Pinpoint the cell where the given text exists, returning its [x, y] midpoint coordinate. 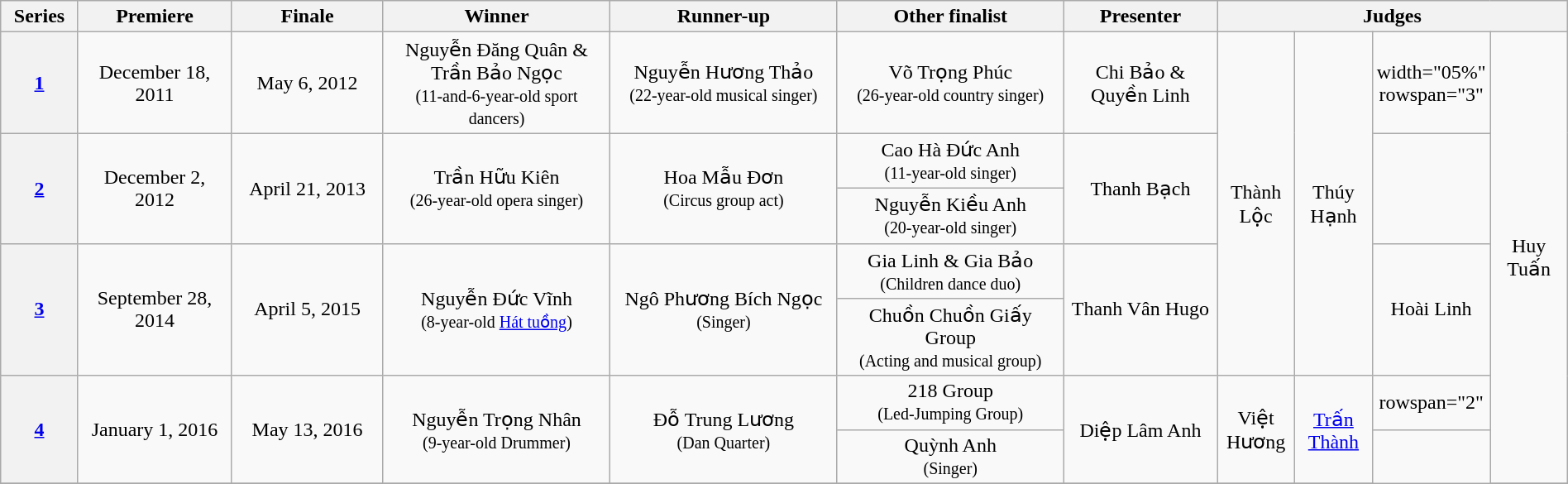
Huy Tuấn [1528, 258]
Đỗ Trung Lương (Dan Quarter) [724, 429]
Quỳnh Anh (Singer) [950, 457]
January 1, 2016 [155, 429]
Thúy Hạnh [1334, 204]
Chuồn Chuồn Giấy Group (Acting and musical group) [950, 338]
December 18, 2011 [155, 83]
Nguyễn Hương Thảo (22-year-old musical singer) [724, 83]
Trần Hữu Kiên (26-year-old opera singer) [496, 189]
3 [40, 309]
width="05%" rowspan="3" [1431, 83]
2 [40, 189]
Võ Trọng Phúc (26-year-old country singer) [950, 83]
Nguyễn Kiều Anh (20-year-old singer) [950, 215]
Series [40, 17]
1 [40, 83]
Nguyễn Đăng Quân & Trần Bảo Ngọc (11-and-6-year-old sport dancers) [496, 83]
Nguyễn Trọng Nhân (9-year-old Drummer) [496, 429]
Nguyễn Đức Vĩnh (8-year-old Hát tuồng) [496, 309]
Thanh Vân Hugo [1140, 309]
Premiere [155, 17]
September 28, 2014 [155, 309]
Cao Hà Đức Anh (11-year-old singer) [950, 161]
Thành Lộc [1256, 204]
Runner-up [724, 17]
4 [40, 429]
218 Group (Led-Jumping Group) [950, 402]
rowspan="2" [1431, 402]
Thanh Bạch [1140, 189]
Hoa Mẫu Đơn (Circus group act) [724, 189]
Presenter [1140, 17]
April 5, 2015 [308, 309]
Việt Hương [1256, 429]
Trấn Thành [1334, 429]
Diệp Lâm Anh [1140, 429]
Gia Linh & Gia Bảo (Children dance duo) [950, 271]
Winner [496, 17]
Other finalist [950, 17]
Judges [1393, 17]
May 6, 2012 [308, 83]
April 21, 2013 [308, 189]
May 13, 2016 [308, 429]
Ngô Phương Bích Ngọc (Singer) [724, 309]
December 2, 2012 [155, 189]
Hoài Linh [1431, 309]
Chi Bảo & Quyền Linh [1140, 83]
Finale [308, 17]
